Provide the (x, y) coordinate of the cell's center where the given text is located.  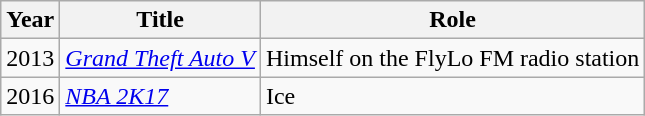
Ice (452, 96)
NBA 2K17 (160, 96)
Role (452, 20)
Year (30, 20)
2016 (30, 96)
Himself on the FlyLo FM radio station (452, 58)
2013 (30, 58)
Grand Theft Auto V (160, 58)
Title (160, 20)
